Extract the (X, Y) coordinate from the center of the cell holding the provided text.  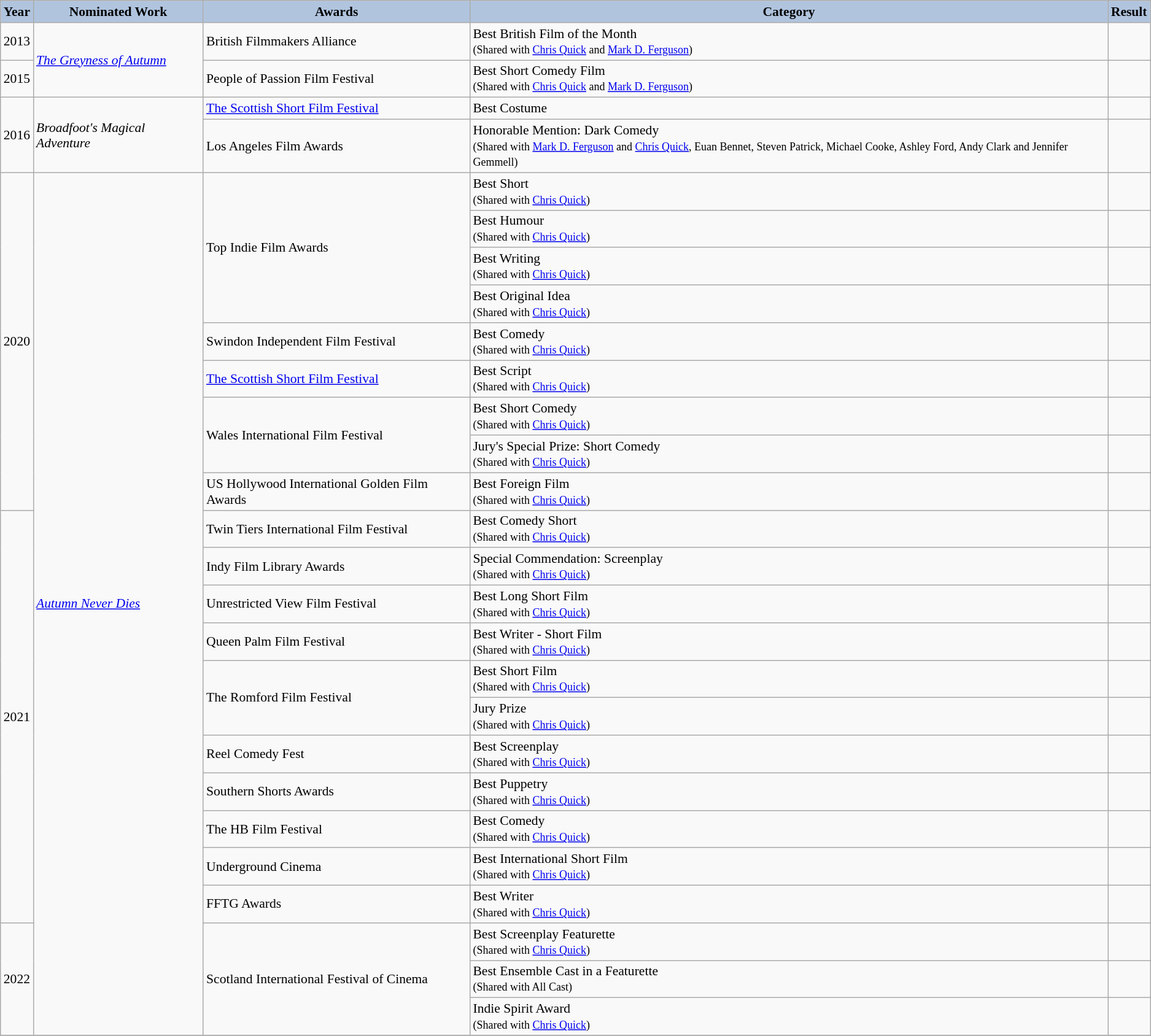
2015 (17, 79)
Wales International Film Festival (336, 435)
Unrestricted View Film Festival (336, 604)
Broadfoot's Magical Adventure (118, 135)
People of Passion Film Festival (336, 79)
Best Script(Shared with Chris Quick) (788, 379)
Best Writing(Shared with Chris Quick) (788, 266)
Los Angeles Film Awards (336, 146)
Best Foreign Film(Shared with Chris Quick) (788, 491)
2016 (17, 135)
Best Costume (788, 109)
The Romford Film Festival (336, 698)
British Filmmakers Alliance (336, 42)
Special Commendation: Screenplay(Shared with Chris Quick) (788, 567)
Best Screenplay Featurette(Shared with Chris Quick) (788, 941)
Reel Comedy Fest (336, 754)
Twin Tiers International Film Festival (336, 529)
Best Comedy Short(Shared with Chris Quick) (788, 529)
2022 (17, 980)
Autumn Never Dies (118, 604)
Best Short Comedy Film(Shared with Chris Quick and Mark D. Ferguson) (788, 79)
Underground Cinema (336, 867)
Southern Shorts Awards (336, 792)
The HB Film Festival (336, 829)
Swindon Independent Film Festival (336, 341)
Year (17, 12)
Jury's Special Prize: Short Comedy(Shared with Chris Quick) (788, 454)
Nominated Work (118, 12)
Indy Film Library Awards (336, 567)
Best Writer(Shared with Chris Quick) (788, 905)
Best Puppetry(Shared with Chris Quick) (788, 792)
The Greyness of Autumn (118, 60)
Best International Short Film(Shared with Chris Quick) (788, 867)
Best Screenplay(Shared with Chris Quick) (788, 754)
US Hollywood International Golden Film Awards (336, 491)
FFTG Awards (336, 905)
Category (788, 12)
Best British Film of the Month(Shared with Chris Quick and Mark D. Ferguson) (788, 42)
Scotland International Festival of Cinema (336, 980)
2021 (17, 716)
Best Short(Shared with Chris Quick) (788, 191)
Best Short Film(Shared with Chris Quick) (788, 679)
Awards (336, 12)
Indie Spirit Award(Shared with Chris Quick) (788, 1016)
Result (1130, 12)
2020 (17, 341)
Queen Palm Film Festival (336, 642)
2013 (17, 42)
Jury Prize(Shared with Chris Quick) (788, 717)
Best Long Short Film(Shared with Chris Quick) (788, 604)
Best Humour(Shared with Chris Quick) (788, 228)
Best Writer - Short Film(Shared with Chris Quick) (788, 642)
Top Indie Film Awards (336, 247)
Best Original Idea(Shared with Chris Quick) (788, 304)
Best Short Comedy(Shared with Chris Quick) (788, 416)
Best Ensemble Cast in a Featurette(Shared with All Cast) (788, 980)
